From the cell containing the given text, extract its center point as [x, y] coordinate. 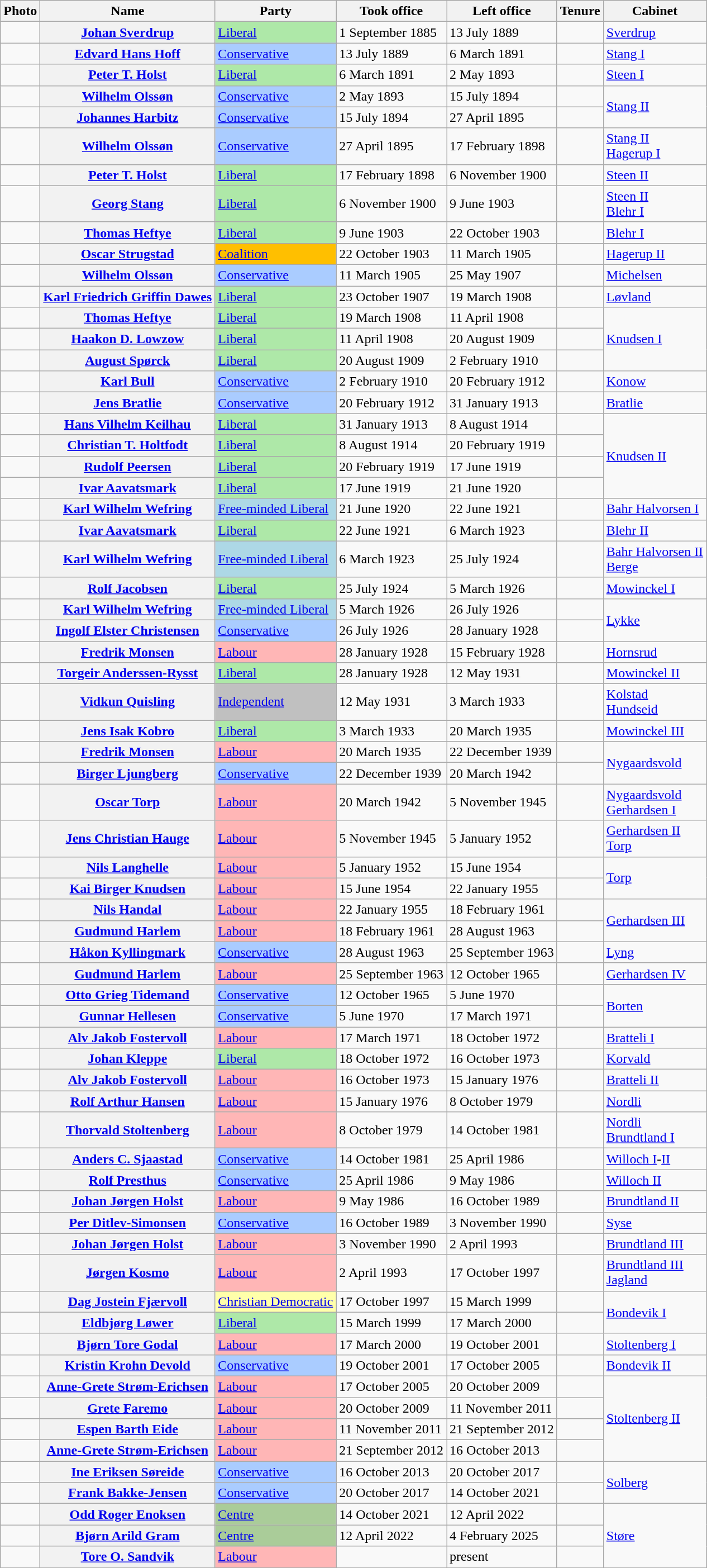
Nordli Brundtland I [655, 1130]
Nygaardsvold [655, 763]
Bahr Halvorsen II Berge [655, 559]
Georg Stang [127, 203]
Bratteli I [655, 1038]
Støre [655, 1536]
1 September 1885 [391, 32]
Borten [655, 1005]
Hans Vilhelm Keilhau [127, 424]
Tore O. Sandvik [127, 1557]
Brundtland II [655, 1201]
Torp [655, 878]
Karl Bull [127, 382]
Solberg [655, 1483]
Willoch II [655, 1180]
Bjørn Tore Godal [127, 1344]
Blehr I [655, 232]
Independent [276, 702]
Birger Ljungberg [127, 773]
Sverdrup [655, 32]
Oscar Torp [127, 802]
Gunnar Hellesen [127, 1016]
Thorvald Stoltenberg [127, 1130]
Kristin Krohn Devold [127, 1365]
Haakon D. Lowzow [127, 339]
Eldbjørg Løwer [127, 1323]
Christian T. Holtfodt [127, 445]
Korvald [655, 1059]
Kai Birger Knudsen [127, 888]
Johan Kleppe [127, 1059]
Jens Isak Kobro [127, 731]
Lyng [655, 952]
Bahr Halvorsen I [655, 509]
Brundtland III [655, 1244]
Steen I [655, 75]
Stoltenberg II [655, 1418]
Bondevik I [655, 1312]
Steen II [655, 175]
Løvland [655, 297]
Cabinet [655, 11]
Håkon Kyllingmark [127, 952]
Johan Sverdrup [127, 32]
Gerhardsen II Torp [655, 838]
Christian Democratic [276, 1301]
Per Ditlev-Simonsen [127, 1223]
Nils Handal [127, 910]
Rolf Presthus [127, 1180]
Bondevik II [655, 1365]
Gerhardsen III [655, 920]
Frank Bakke-Jensen [127, 1493]
Nordli [655, 1101]
Grete Faremo [127, 1408]
Anders C. Sjaastad [127, 1159]
Ine Eriksen Søreide [127, 1472]
Brundtland III Jagland [655, 1273]
Took office [391, 11]
Mowinckel I [655, 588]
Ingolf Elster Christensen [127, 630]
Mowinckel III [655, 731]
Nygaardsvold Gerhardsen I [655, 802]
Jørgen Kosmo [127, 1273]
Left office [502, 11]
Edvard Hans Hoff [127, 54]
present [502, 1557]
Jens Bratlie [127, 403]
Blehr II [655, 530]
Stang II [655, 107]
Bratlie [655, 403]
Photo [20, 11]
Bratteli II [655, 1080]
Nils Langhelle [127, 867]
4 February 2025 [502, 1536]
Steen II Blehr I [655, 203]
Rolf Jacobsen [127, 588]
Mowinckel II [655, 673]
Knudsen II [655, 456]
Torgeir Anderssen-Rysst [127, 673]
Knudsen I [655, 339]
25 May 1907 [502, 275]
Lykke [655, 620]
Bjørn Arild Gram [127, 1536]
Vidkun Quisling [127, 702]
Oscar Strugstad [127, 254]
Odd Roger Enoksen [127, 1514]
Hornsrud [655, 652]
Willoch I-II [655, 1159]
Gerhardsen IV [655, 973]
August Spørck [127, 360]
Hagerup II [655, 254]
15 February 1928 [502, 652]
Rudolf Peersen [127, 467]
Johannes Harbitz [127, 117]
Party [276, 11]
Stoltenberg I [655, 1344]
Michelsen [655, 275]
Stang I [655, 54]
Karl Friedrich Griffin Dawes [127, 297]
Konow [655, 382]
Syse [655, 1223]
Coalition [276, 254]
Name [127, 11]
Rolf Arthur Hansen [127, 1101]
Jens Christian Hauge [127, 838]
23 October 1907 [391, 297]
Otto Grieg Tidemand [127, 995]
Kolstad Hundseid [655, 702]
Espen Barth Eide [127, 1429]
Dag Jostein Fjærvoll [127, 1301]
Tenure [580, 11]
Stang II Hagerup I [655, 146]
